Pinpoint the cell where the given text exists, returning its (x, y) midpoint coordinate. 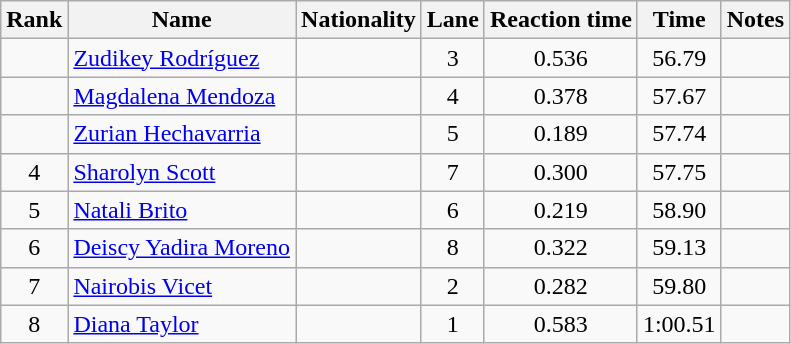
0.583 (560, 324)
Zudikey Rodríguez (182, 58)
Zurian Hechavarria (182, 134)
Magdalena Mendoza (182, 96)
57.67 (679, 96)
0.219 (560, 210)
59.80 (679, 286)
Time (679, 20)
Lane (452, 20)
Sharolyn Scott (182, 172)
Diana Taylor (182, 324)
0.378 (560, 96)
57.75 (679, 172)
Reaction time (560, 20)
1 (452, 324)
0.300 (560, 172)
Rank (34, 20)
58.90 (679, 210)
1:00.51 (679, 324)
Notes (755, 20)
0.282 (560, 286)
56.79 (679, 58)
57.74 (679, 134)
Deiscy Yadira Moreno (182, 248)
Nairobis Vicet (182, 286)
0.322 (560, 248)
0.536 (560, 58)
3 (452, 58)
Nationality (359, 20)
Natali Brito (182, 210)
0.189 (560, 134)
Name (182, 20)
59.13 (679, 248)
2 (452, 286)
